From the cell containing the given text, extract its center point as (x, y) coordinate. 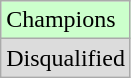
Disqualified (66, 58)
Champions (66, 20)
